Extract the (x, y) coordinate from the center of the cell holding the provided text.  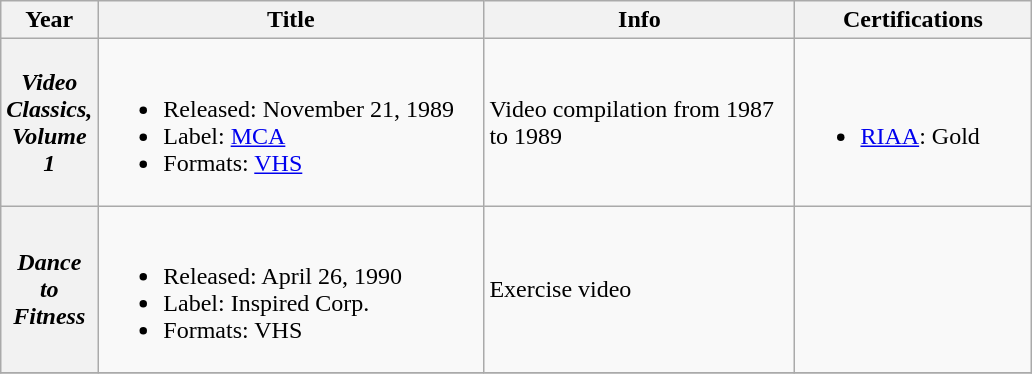
Year (50, 20)
Dance to Fitness (50, 290)
Video Classics, Volume 1 (50, 122)
Certifications (913, 20)
Exercise video (640, 290)
Released: April 26, 1990Label: Inspired Corp.Formats: VHS (291, 290)
Video compilation from 1987 to 1989 (640, 122)
Released: November 21, 1989Label: MCAFormats: VHS (291, 122)
Info (640, 20)
Title (291, 20)
RIAA: Gold (913, 122)
